Determine the [X, Y] coordinate at the center of the cell enclosing the given text.  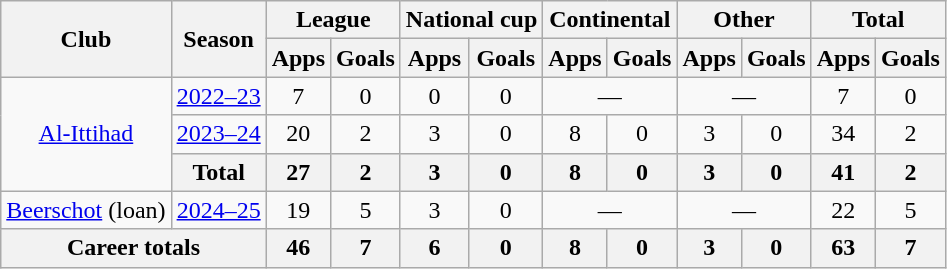
2022–23 [218, 96]
27 [298, 172]
19 [298, 210]
Al-Ittihad [86, 134]
22 [843, 210]
46 [298, 248]
34 [843, 134]
41 [843, 172]
League [333, 20]
2024–25 [218, 210]
63 [843, 248]
Other [744, 20]
20 [298, 134]
6 [434, 248]
2023–24 [218, 134]
National cup [471, 20]
Beerschot (loan) [86, 210]
Continental [610, 20]
Club [86, 39]
Season [218, 39]
Career totals [134, 248]
